Identify which cell holds the provided text, then report its (X, Y) central coordinate. 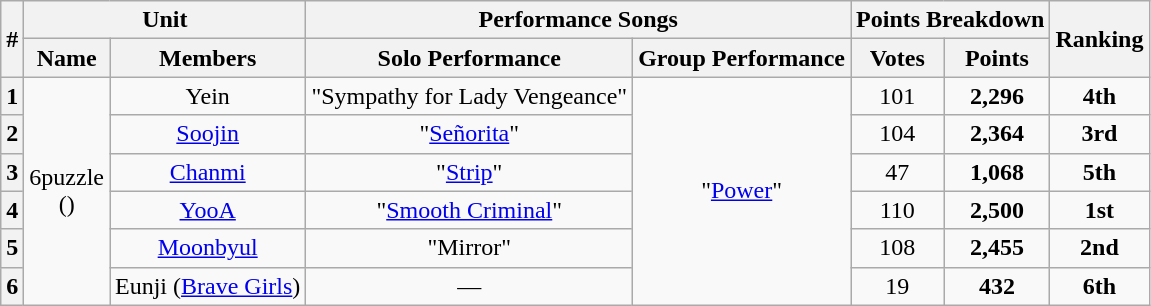
Name (67, 58)
3rd (1100, 134)
47 (898, 172)
Performance Songs (578, 20)
6puzzle() (67, 191)
104 (898, 134)
"Mirror" (470, 248)
5 (12, 248)
2,500 (997, 210)
"Smooth Criminal" (470, 210)
"Sympathy for Lady Vengeance" (470, 96)
19 (898, 286)
Eunji (Brave Girls) (208, 286)
"Strip" (470, 172)
4 (12, 210)
3 (12, 172)
4th (1100, 96)
108 (898, 248)
1,068 (997, 172)
Points Breakdown (950, 20)
6th (1100, 286)
Solo Performance (470, 58)
101 (898, 96)
Group Performance (742, 58)
— (470, 286)
2,296 (997, 96)
Unit (165, 20)
Yein (208, 96)
Moonbyul (208, 248)
Votes (898, 58)
2,364 (997, 134)
2nd (1100, 248)
# (12, 39)
Ranking (1100, 39)
Points (997, 58)
6 (12, 286)
Soojin (208, 134)
110 (898, 210)
Members (208, 58)
"Power" (742, 191)
Chanmi (208, 172)
5th (1100, 172)
YooA (208, 210)
432 (997, 286)
"Señorita" (470, 134)
2,455 (997, 248)
2 (12, 134)
1st (1100, 210)
1 (12, 96)
